Extract the [X, Y] coordinate from the center of the cell holding the provided text.  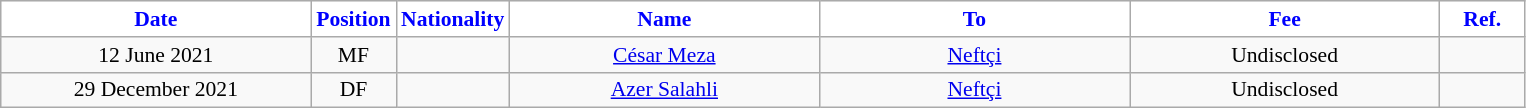
Ref. [1482, 19]
Position [354, 19]
Name [664, 19]
Azer Salahli [664, 90]
Nationality [452, 19]
12 June 2021 [156, 55]
29 December 2021 [156, 90]
Fee [1285, 19]
Date [156, 19]
DF [354, 90]
César Meza [664, 55]
MF [354, 55]
To [974, 19]
